Capture the cell that displays the provided text and extract its [x, y] central coordinate. 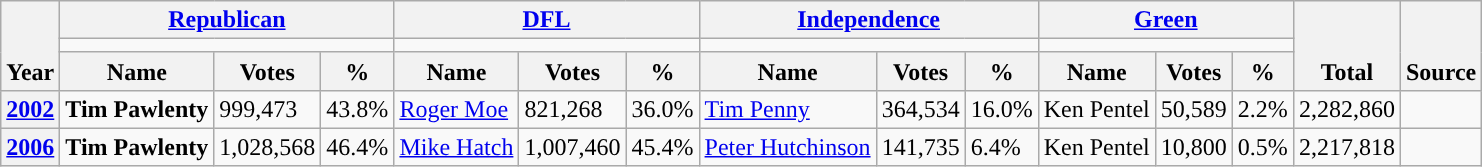
Source [1440, 46]
Year [30, 46]
46.4% [358, 147]
36.0% [662, 109]
2002 [30, 109]
Republican [227, 20]
DFL [546, 20]
999,473 [268, 109]
0.5% [1262, 147]
1,028,568 [268, 147]
43.8% [358, 109]
Tim Penny [788, 109]
2006 [30, 147]
Green [1166, 20]
2,217,818 [1346, 147]
364,534 [920, 109]
Roger Moe [456, 109]
1,007,460 [572, 147]
16.0% [1002, 109]
45.4% [662, 147]
Independence [868, 20]
Total [1346, 46]
821,268 [572, 109]
2.2% [1262, 109]
50,589 [1194, 109]
Peter Hutchinson [788, 147]
141,735 [920, 147]
2,282,860 [1346, 109]
Mike Hatch [456, 147]
10,800 [1194, 147]
6.4% [1002, 147]
